Provide the [X, Y] coordinate of the cell's center where the given text is located.  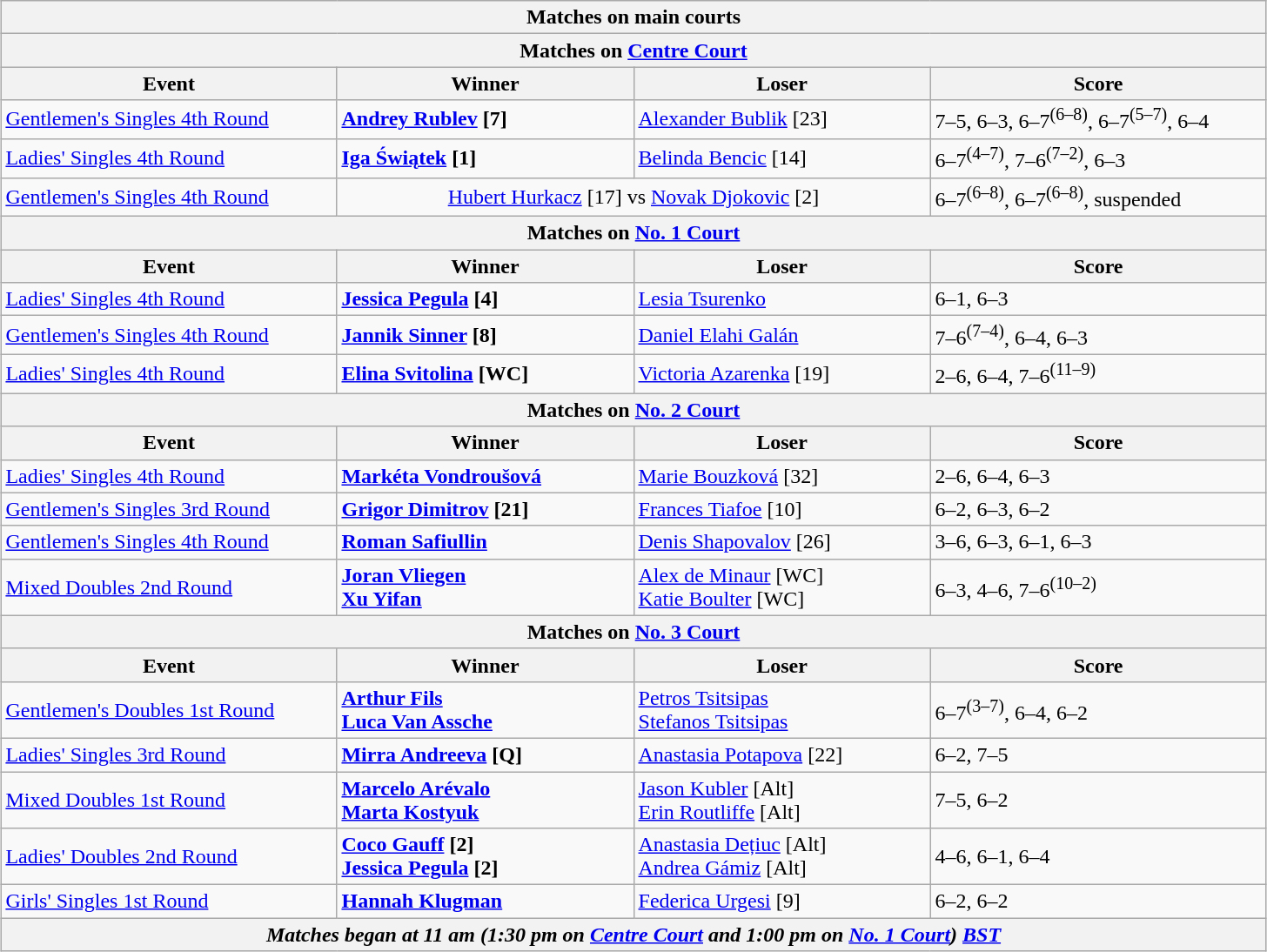
Matches on No. 3 Court [633, 632]
Gentlemen's Doubles 1st Round [169, 710]
Alexander Bublik [23] [781, 120]
6–7(3–7), 6–4, 6–2 [1098, 710]
Marie Bouzková [32] [781, 476]
Frances Tiafoe [10] [781, 509]
Coco Gauff [2] Jessica Pegula [2] [486, 856]
2–6, 6–4, 6–3 [1098, 476]
7–6(7–4), 6–4, 6–3 [1098, 336]
Iga Świątek [1] [486, 158]
6–2, 6–2 [1098, 902]
Hannah Klugman [486, 902]
Roman Safiullin [486, 542]
Mixed Doubles 2nd Round [169, 587]
Marcelo Arévalo Marta Kostyuk [486, 801]
Anastasia Dețiuc [Alt] Andrea Gámiz [Alt] [781, 856]
Matches on No. 1 Court [633, 233]
Belinda Bencic [14] [781, 158]
Jannik Sinner [8] [486, 336]
Matches on main courts [633, 17]
Federica Urgesi [9] [781, 902]
Arthur Fils Luca Van Assche [486, 710]
2–6, 6–4, 7–6(11–9) [1098, 374]
Grigor Dimitrov [21] [486, 509]
6–7(4–7), 7–6(7–2), 6–3 [1098, 158]
6–7(6–8), 6–7(6–8), suspended [1098, 197]
7–5, 6–3, 6–7(6–8), 6–7(5–7), 6–4 [1098, 120]
Girls' Singles 1st Round [169, 902]
Hubert Hurkacz [17] vs Novak Djokovic [2] [633, 197]
6–3, 4–6, 7–6(10–2) [1098, 587]
Petros Tsitsipas Stefanos Tsitsipas [781, 710]
Anastasia Potapova [22] [781, 754]
Andrey Rublev [7] [486, 120]
Jason Kubler [Alt] Erin Routliffe [Alt] [781, 801]
Jessica Pegula [4] [486, 299]
Gentlemen's Singles 3rd Round [169, 509]
Lesia Tsurenko [781, 299]
4–6, 6–1, 6–4 [1098, 856]
Joran Vliegen Xu Yifan [486, 587]
Victoria Azarenka [19] [781, 374]
Ladies' Doubles 2nd Round [169, 856]
3–6, 6–3, 6–1, 6–3 [1098, 542]
6–1, 6–3 [1098, 299]
Mixed Doubles 1st Round [169, 801]
6–2, 6–3, 6–2 [1098, 509]
Alex de Minaur [WC] Katie Boulter [WC] [781, 587]
Denis Shapovalov [26] [781, 542]
Markéta Vondroušová [486, 476]
6–2, 7–5 [1098, 754]
Matches on No. 2 Court [633, 410]
7–5, 6–2 [1098, 801]
Mirra Andreeva [Q] [486, 754]
Matches began at 11 am (1:30 pm on Centre Court and 1:00 pm on No. 1 Court) BST [633, 935]
Daniel Elahi Galán [781, 336]
Ladies' Singles 3rd Round [169, 754]
Elina Svitolina [WC] [486, 374]
Matches on Centre Court [633, 50]
